Pinpoint the cell where the given text exists, returning its (X, Y) midpoint coordinate. 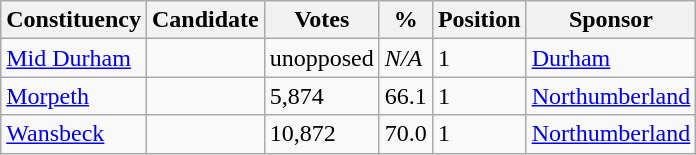
Wansbeck (74, 134)
Votes (322, 20)
Position (479, 20)
10,872 (322, 134)
Durham (611, 58)
Constituency (74, 20)
unopposed (322, 58)
% (406, 20)
Sponsor (611, 20)
70.0 (406, 134)
5,874 (322, 96)
66.1 (406, 96)
Morpeth (74, 96)
N/A (406, 58)
Candidate (205, 20)
Mid Durham (74, 58)
